Capture the cell that displays the provided text and extract its (X, Y) central coordinate. 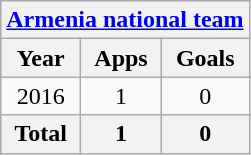
2016 (41, 96)
Total (41, 134)
Year (41, 58)
Goals (205, 58)
Armenia national team (125, 20)
Apps (122, 58)
